Return the (x, y) coordinate for the center point of the cell that contains the specified text.  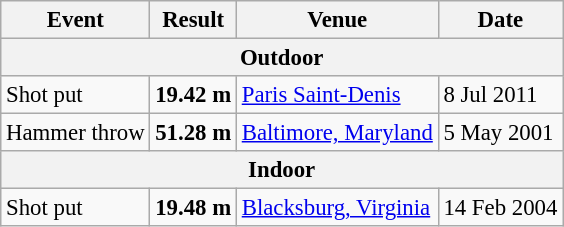
Hammer throw (76, 133)
8 Jul 2011 (500, 95)
5 May 2001 (500, 133)
Indoor (282, 170)
19.42 m (194, 95)
Blacksburg, Virginia (337, 208)
51.28 m (194, 133)
Paris Saint-Denis (337, 95)
Venue (337, 20)
14 Feb 2004 (500, 208)
Baltimore, Maryland (337, 133)
Event (76, 20)
19.48 m (194, 208)
Outdoor (282, 58)
Result (194, 20)
Date (500, 20)
